Return (x, y) of the center of cell containing provided text 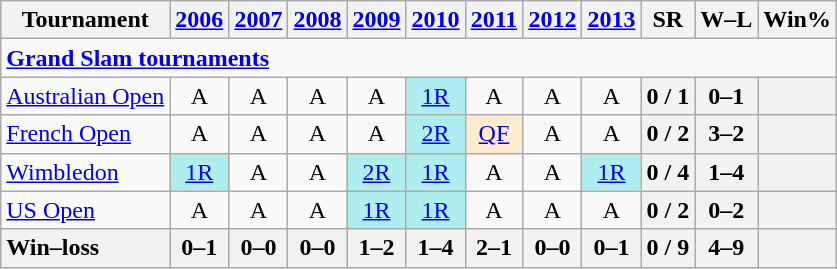
0 / 1 (668, 96)
0 / 4 (668, 172)
2007 (258, 20)
Wimbledon (86, 172)
US Open (86, 210)
0–2 (726, 210)
2006 (200, 20)
2013 (612, 20)
French Open (86, 134)
1–2 (376, 248)
2011 (494, 20)
Win–loss (86, 248)
W–L (726, 20)
0 / 9 (668, 248)
Australian Open (86, 96)
Tournament (86, 20)
4–9 (726, 248)
Grand Slam tournaments (419, 58)
3–2 (726, 134)
QF (494, 134)
2010 (436, 20)
2009 (376, 20)
Win% (798, 20)
2008 (318, 20)
SR (668, 20)
2–1 (494, 248)
2012 (552, 20)
